Locate the cell with the specified text and output its (x, y) center coordinate. 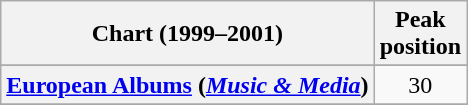
30 (420, 85)
European Albums (Music & Media) (188, 85)
Peakposition (420, 34)
Chart (1999–2001) (188, 34)
